Extract the [X, Y] coordinate from the center of the cell holding the provided text.  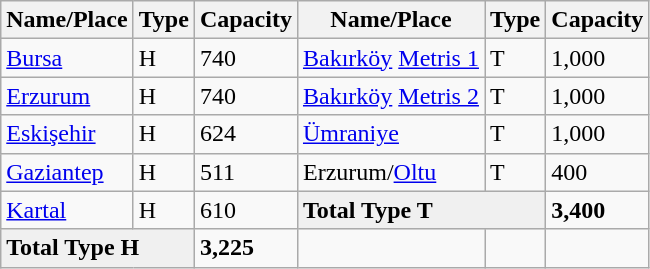
Eskişehir [67, 134]
Total Type H [98, 248]
3,400 [598, 210]
610 [246, 210]
Bakırköy Metris 2 [390, 96]
3,225 [246, 248]
Ümraniye [390, 134]
Kartal [67, 210]
624 [246, 134]
400 [598, 172]
Erzurum [67, 96]
Erzurum/Oltu [390, 172]
Bakırköy Metris 1 [390, 58]
511 [246, 172]
Total Type T [421, 210]
Bursa [67, 58]
Gaziantep [67, 172]
